Determine the [x, y] coordinate at the center of the cell enclosing the given text.  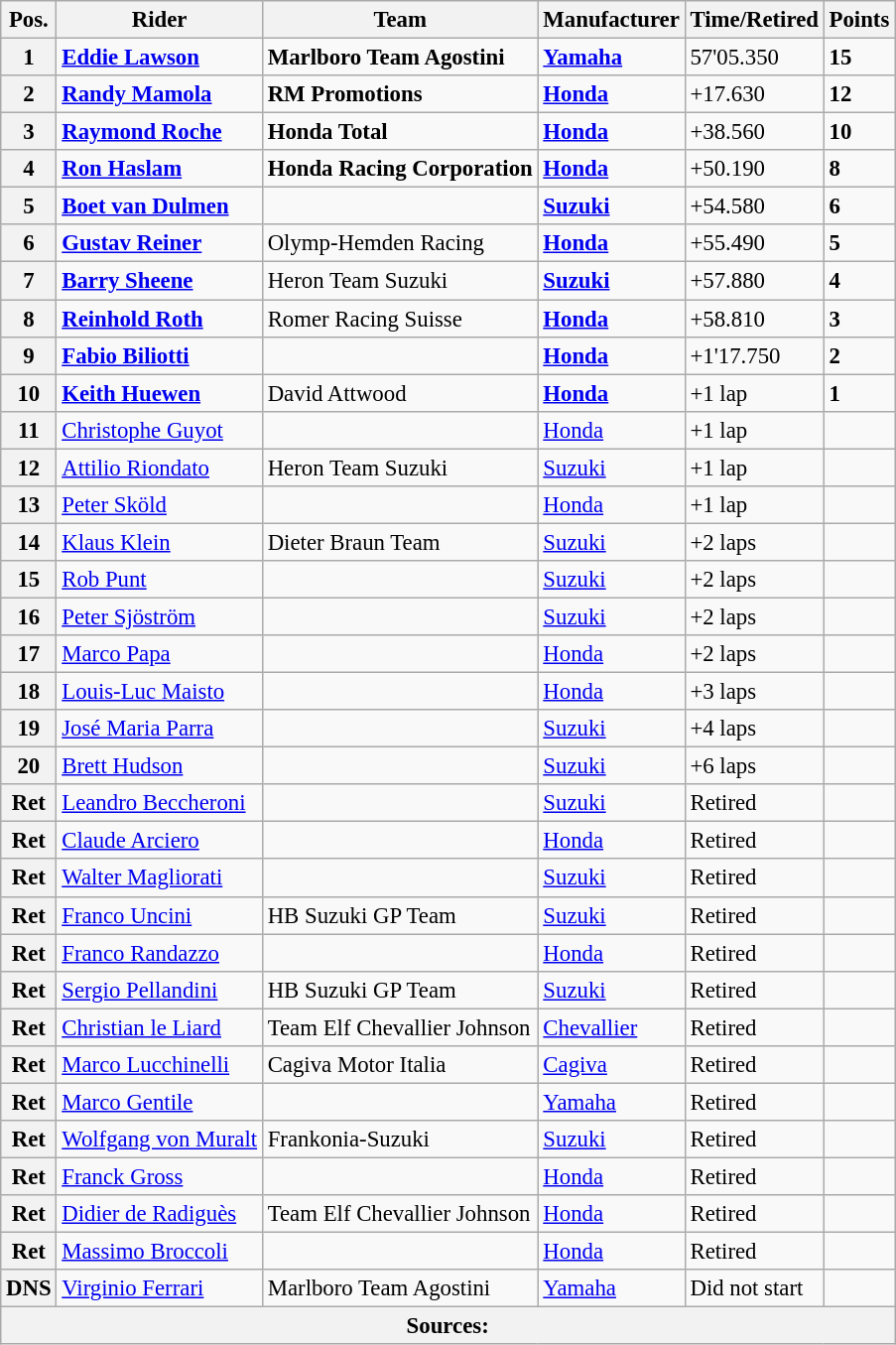
57'05.350 [754, 58]
+38.560 [754, 132]
Points [859, 20]
16 [29, 616]
Rider [159, 20]
Honda Racing Corporation [400, 169]
Cagiva Motor Italia [400, 1065]
RM Promotions [400, 94]
18 [29, 692]
Eddie Lawson [159, 58]
Barry Sheene [159, 281]
Walter Magliorati [159, 878]
Sources: [448, 1326]
DNS [29, 1288]
Olymp-Hemden Racing [400, 243]
Time/Retired [754, 20]
Keith Huewen [159, 393]
Christian le Liard [159, 1027]
Marco Gentile [159, 1102]
+1'17.750 [754, 355]
Dieter Braun Team [400, 542]
+3 laps [754, 692]
Brett Hudson [159, 766]
Team [400, 20]
Pos. [29, 20]
Peter Sjöström [159, 616]
19 [29, 729]
José Maria Parra [159, 729]
+17.630 [754, 94]
Franco Uncini [159, 915]
Marco Lucchinelli [159, 1065]
Honda Total [400, 132]
14 [29, 542]
David Attwood [400, 393]
Chevallier [611, 1027]
+6 laps [754, 766]
Fabio Biliotti [159, 355]
+54.580 [754, 206]
Didier de Radiguès [159, 1214]
Franck Gross [159, 1176]
+57.880 [754, 281]
Peter Sköld [159, 505]
Rob Punt [159, 580]
Christophe Guyot [159, 430]
Manufacturer [611, 20]
Sergio Pellandini [159, 990]
Massimo Broccoli [159, 1252]
+50.190 [754, 169]
Did not start [754, 1288]
Klaus Klein [159, 542]
Randy Mamola [159, 94]
+55.490 [754, 243]
Marco Papa [159, 654]
11 [29, 430]
+4 laps [754, 729]
7 [29, 281]
9 [29, 355]
17 [29, 654]
Frankonia-Suzuki [400, 1140]
Raymond Roche [159, 132]
Leandro Beccheroni [159, 803]
Louis-Luc Maisto [159, 692]
Gustav Reiner [159, 243]
Cagiva [611, 1065]
Wolfgang von Muralt [159, 1140]
Franco Randazzo [159, 953]
Claude Arciero [159, 841]
Boet van Dulmen [159, 206]
Romer Racing Suisse [400, 319]
Ron Haslam [159, 169]
+58.810 [754, 319]
13 [29, 505]
Reinhold Roth [159, 319]
Virginio Ferrari [159, 1288]
20 [29, 766]
Attilio Riondato [159, 468]
